Search for the cell housing the specified text and yield its [X, Y] center coordinate. 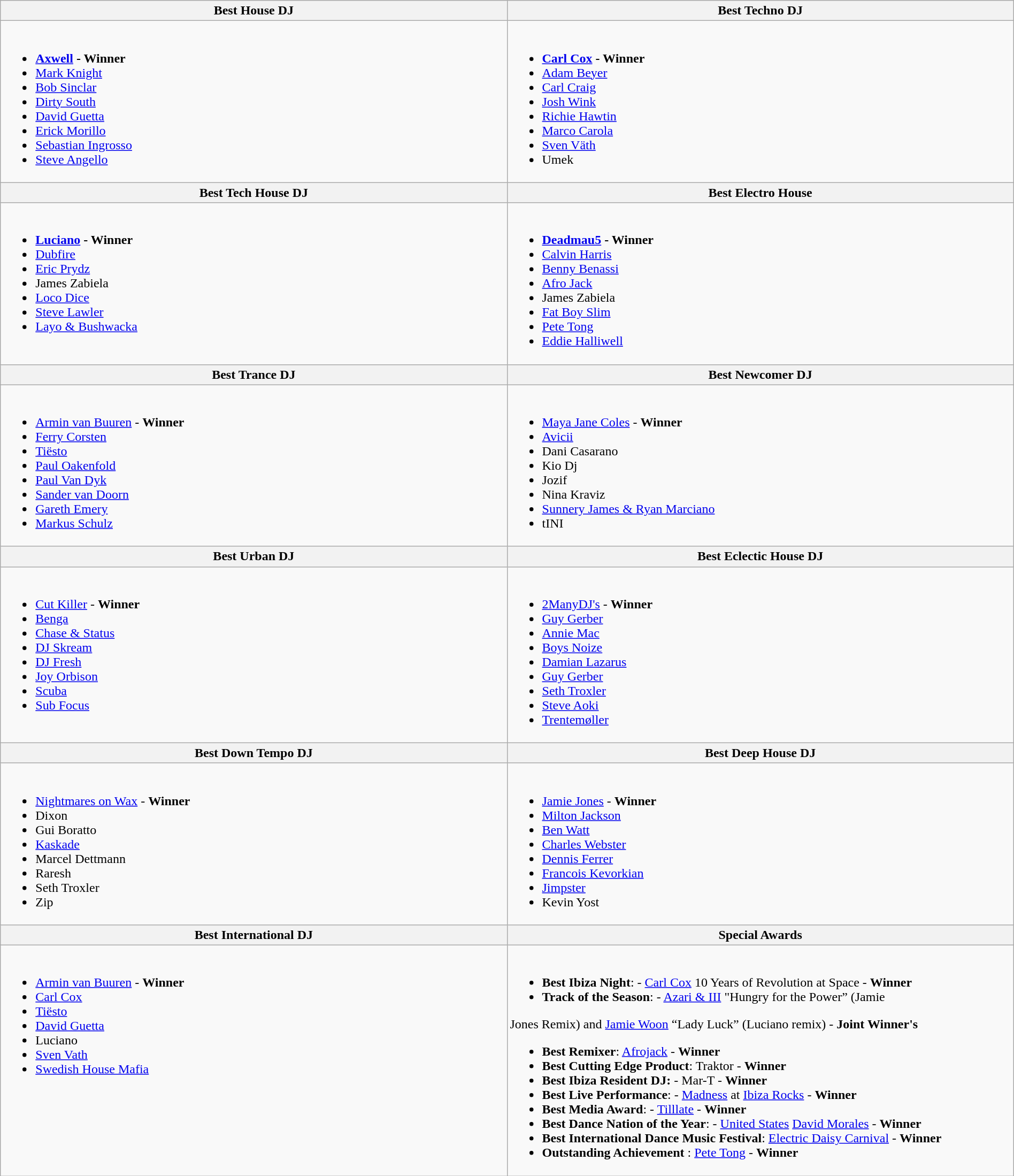
Nightmares on Wax - WinnerDixonGui BorattoKaskadeMarcel DettmannRareshSeth TroxlerZip [253, 844]
Best Newcomer DJ [760, 375]
Armin van Buuren - WinnerFerry CorstenTiëstoPaul OakenfoldPaul Van DykSander van DoornGareth EmeryMarkus Schulz [253, 465]
Best Electro House [760, 193]
Special Awards [760, 935]
Armin van Buuren - WinnerCarl CoxTiëstoDavid GuettaLucianoSven VathSwedish House Mafia [253, 1060]
2ManyDJ's - WinnerGuy GerberAnnie MacBoys NoizeDamian LazarusGuy GerberSeth TroxlerSteve AokiTrentemøller [760, 655]
Jamie Jones - WinnerMilton JacksonBen WattCharles WebsterDennis FerrerFrancois KevorkianJimpsterKevin Yost [760, 844]
Cut Killer - WinnerBengaChase & StatusDJ SkreamDJ FreshJoy OrbisonScubaSub Focus [253, 655]
Best Deep House DJ [760, 753]
Axwell - WinnerMark KnightBob SinclarDirty SouthDavid GuettaErick MorilloSebastian IngrossoSteve Angello [253, 102]
Carl Cox - WinnerAdam BeyerCarl CraigJosh WinkRichie HawtinMarco CarolaSven VäthUmek [760, 102]
Best Eclectic House DJ [760, 556]
Maya Jane Coles - WinnerAviciiDani CasaranoKio DjJozifNina KravizSunnery James & Ryan MarcianotINI [760, 465]
Best Techno DJ [760, 11]
Deadmau5 - WinnerCalvin HarrisBenny BenassiAfro JackJames ZabielaFat Boy SlimPete TongEddie Halliwell [760, 284]
Best Tech House DJ [253, 193]
Best Urban DJ [253, 556]
Best Trance DJ [253, 375]
Best House DJ [253, 11]
Best International DJ [253, 935]
Best Down Tempo DJ [253, 753]
Luciano - WinnerDubfireEric PrydzJames ZabielaLoco DiceSteve LawlerLayo & Bushwacka [253, 284]
